Extract the (X, Y) coordinate from the center of the cell holding the provided text.  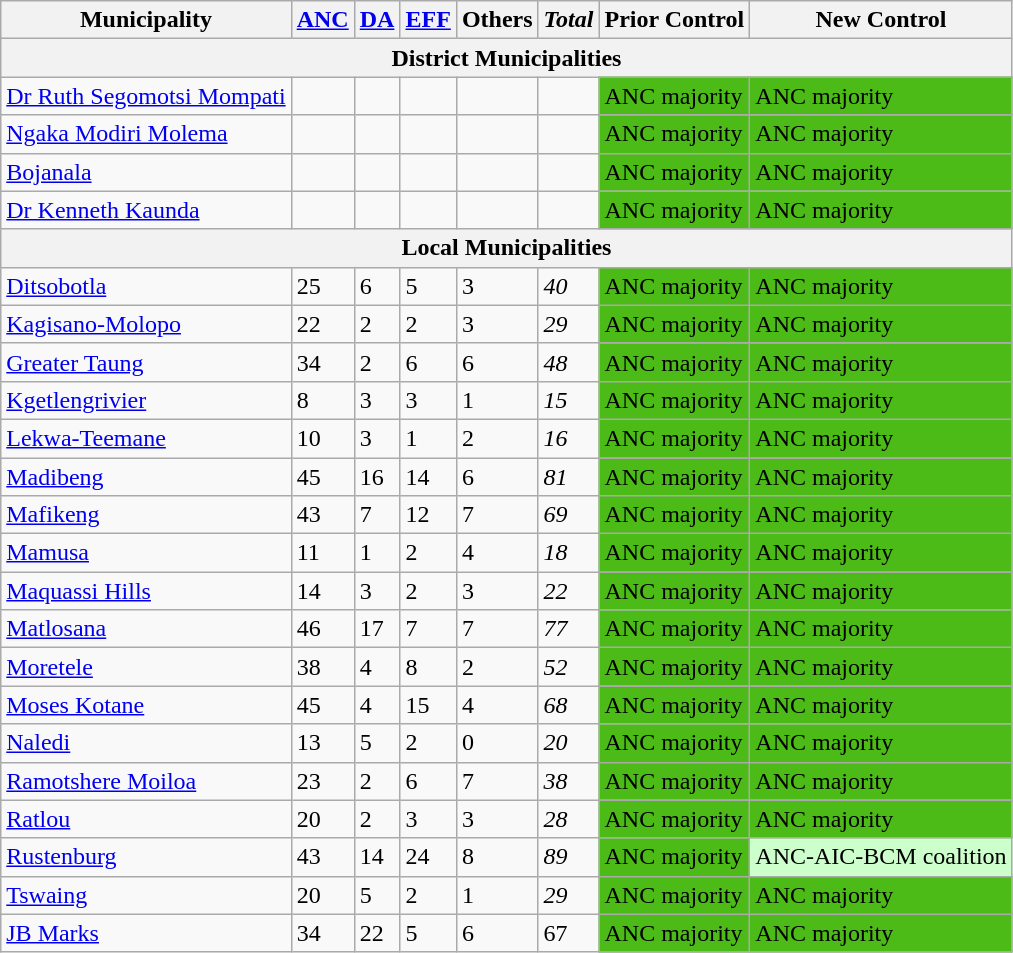
68 (568, 705)
Mafikeng (146, 515)
18 (568, 553)
23 (322, 781)
Tswaing (146, 895)
ANC-AIC-BCM coalition (881, 857)
28 (568, 819)
Matlosana (146, 629)
Moses Kotane (146, 705)
Ratlou (146, 819)
Bojanala (146, 172)
Total (568, 20)
Naledi (146, 743)
Rustenburg (146, 857)
ANC (322, 20)
Dr Kenneth Kaunda (146, 210)
Maquassi Hills (146, 591)
67 (568, 933)
17 (377, 629)
Others (497, 20)
Municipality (146, 20)
12 (428, 515)
52 (568, 667)
69 (568, 515)
48 (568, 362)
Mamusa (146, 553)
77 (568, 629)
Kgetlengrivier (146, 400)
Lekwa-Teemane (146, 438)
24 (428, 857)
JB Marks (146, 933)
District Municipalities (506, 58)
81 (568, 477)
40 (568, 286)
Ditsobotla (146, 286)
Local Municipalities (506, 248)
Moretele (146, 667)
Kagisano-Molopo (146, 324)
10 (322, 438)
13 (322, 743)
25 (322, 286)
Madibeng (146, 477)
Prior Control (674, 20)
89 (568, 857)
Dr Ruth Segomotsi Mompati (146, 96)
Greater Taung (146, 362)
11 (322, 553)
46 (322, 629)
EFF (428, 20)
0 (497, 743)
Ramotshere Moiloa (146, 781)
New Control (881, 20)
Ngaka Modiri Molema (146, 134)
DA (377, 20)
